Extract the [x, y] coordinate from the center of the cell holding the provided text.  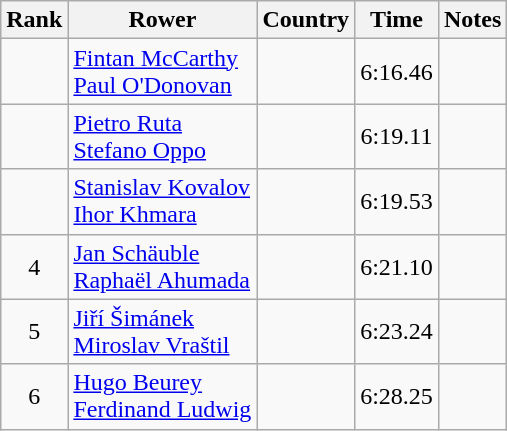
5 [34, 332]
Hugo BeureyFerdinand Ludwig [162, 396]
6:21.10 [397, 266]
Time [397, 20]
6:16.46 [397, 72]
Stanislav KovalovIhor Khmara [162, 202]
Fintan McCarthyPaul O'Donovan [162, 72]
Rank [34, 20]
6:23.24 [397, 332]
Rower [162, 20]
4 [34, 266]
Jiří ŠimánekMiroslav Vraštil [162, 332]
6:19.53 [397, 202]
Notes [472, 20]
Pietro RutaStefano Oppo [162, 136]
6:19.11 [397, 136]
Country [306, 20]
6:28.25 [397, 396]
Jan SchäubleRaphaël Ahumada [162, 266]
6 [34, 396]
